Identify which cell holds the provided text, then report its [x, y] central coordinate. 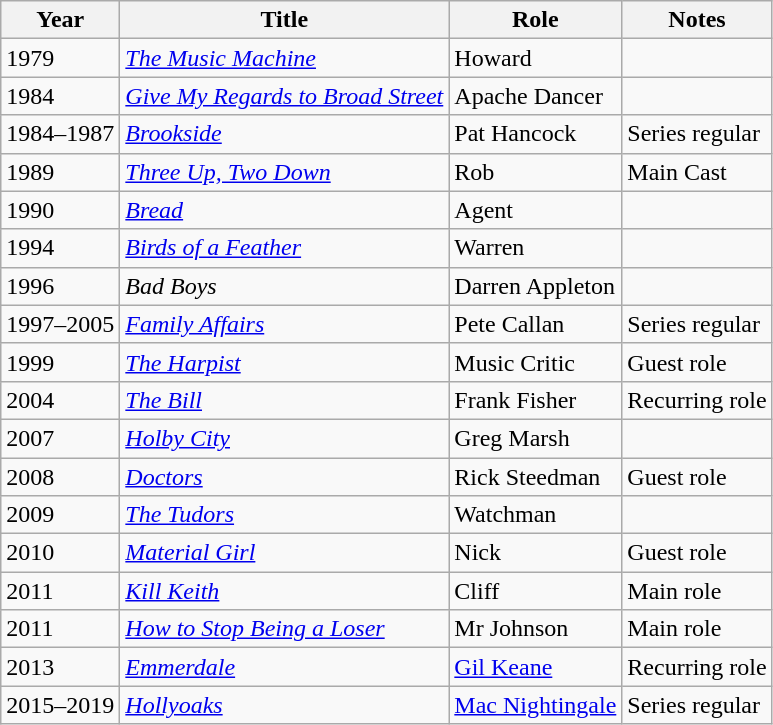
Darren Appleton [536, 286]
Brookside [284, 134]
Music Critic [536, 362]
Holby City [284, 438]
2010 [60, 553]
Main Cast [697, 172]
Warren [536, 248]
2015–2019 [60, 705]
Pat Hancock [536, 134]
Watchman [536, 515]
Rick Steedman [536, 477]
Nick [536, 553]
2013 [60, 667]
Birds of a Feather [284, 248]
1994 [60, 248]
Bad Boys [284, 286]
Emmerdale [284, 667]
Kill Keith [284, 591]
Give My Regards to Broad Street [284, 96]
Family Affairs [284, 324]
1984 [60, 96]
Doctors [284, 477]
The Music Machine [284, 58]
1996 [60, 286]
Hollyoaks [284, 705]
2004 [60, 400]
2009 [60, 515]
How to Stop Being a Loser [284, 629]
Agent [536, 210]
Mr Johnson [536, 629]
1984–1987 [60, 134]
1997–2005 [60, 324]
Bread [284, 210]
Rob [536, 172]
1989 [60, 172]
1990 [60, 210]
Apache Dancer [536, 96]
Greg Marsh [536, 438]
1999 [60, 362]
Cliff [536, 591]
2007 [60, 438]
2008 [60, 477]
Howard [536, 58]
The Bill [284, 400]
Role [536, 20]
Notes [697, 20]
Year [60, 20]
The Tudors [284, 515]
Three Up, Two Down [284, 172]
Pete Callan [536, 324]
Gil Keane [536, 667]
Title [284, 20]
Material Girl [284, 553]
1979 [60, 58]
The Harpist [284, 362]
Frank Fisher [536, 400]
Mac Nightingale [536, 705]
